For the text-containing cell, return its midpoint in (X, Y) coordinate format. 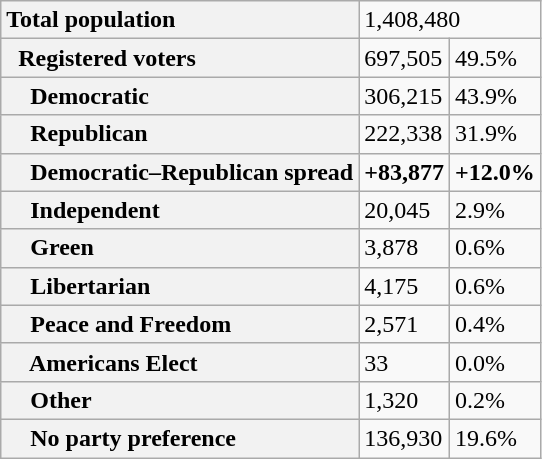
+83,877 (404, 172)
33 (404, 362)
49.5% (494, 58)
136,930 (404, 438)
Green (180, 248)
19.6% (494, 438)
Independent (180, 210)
Americans Elect (180, 362)
0.2% (494, 400)
3,878 (404, 248)
Registered voters (180, 58)
Democratic–Republican spread (180, 172)
Republican (180, 134)
1,408,480 (450, 20)
4,175 (404, 286)
222,338 (404, 134)
Other (180, 400)
Total population (180, 20)
2,571 (404, 324)
2.9% (494, 210)
20,045 (404, 210)
306,215 (404, 96)
43.9% (494, 96)
0.0% (494, 362)
31.9% (494, 134)
0.4% (494, 324)
No party preference (180, 438)
+12.0% (494, 172)
Democratic (180, 96)
697,505 (404, 58)
Libertarian (180, 286)
1,320 (404, 400)
Peace and Freedom (180, 324)
